Locate the cell with the specified text and output its [x, y] center coordinate. 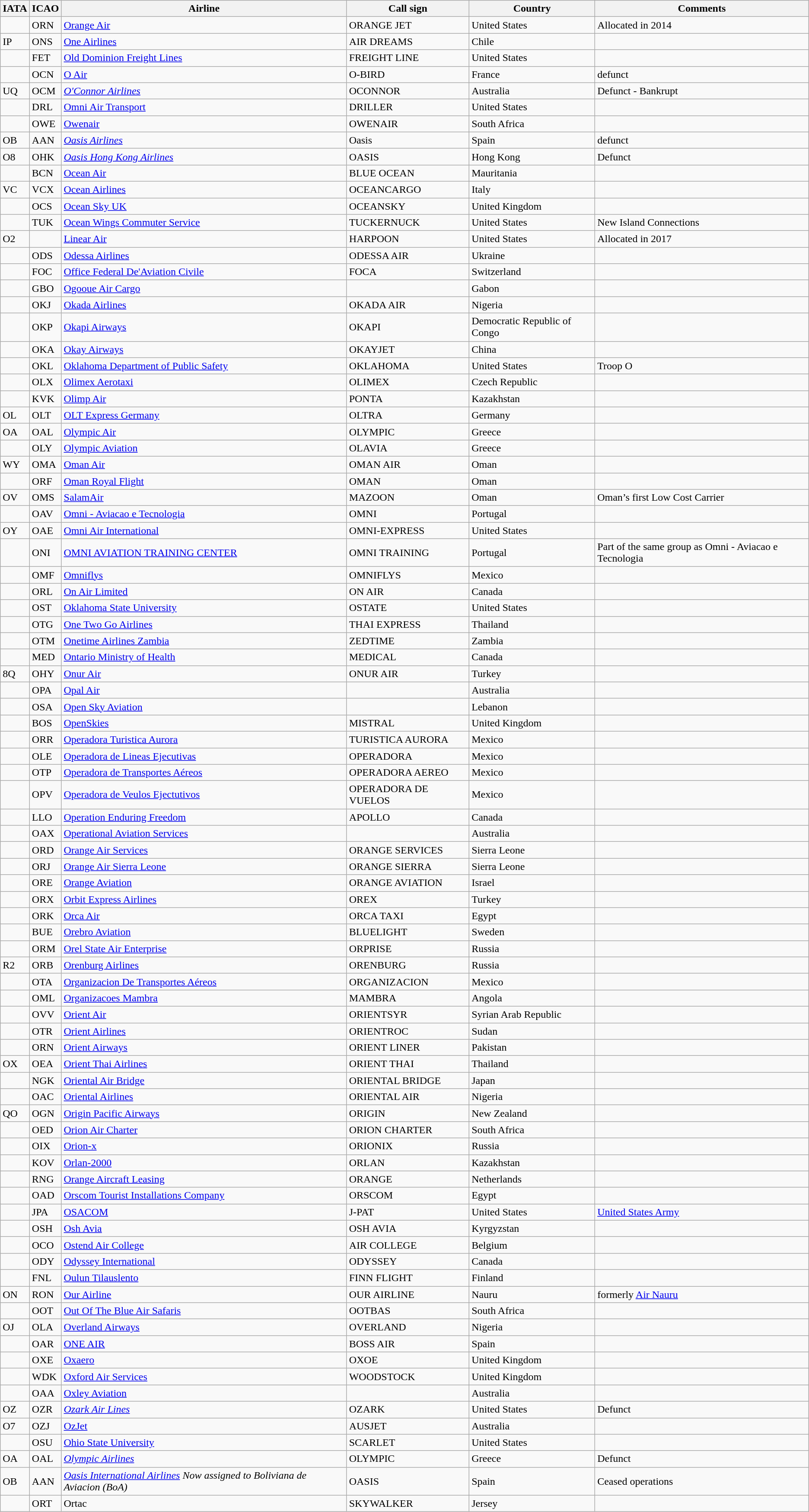
OMNI [408, 514]
OCEANSKY [408, 206]
BOS [45, 723]
Oriental Air Bridge [204, 1080]
Orange Air [204, 25]
Orel State Air Enterprise [204, 949]
OLE [45, 756]
OAX [45, 834]
Angola [532, 998]
OKADA AIR [408, 305]
OCM [45, 91]
Orient Airways [204, 1048]
Odyssey International [204, 1261]
OML [45, 998]
Opal Air [204, 690]
OLY [45, 448]
OMAN [408, 481]
Country [532, 9]
OZJ [45, 1426]
OAD [45, 1196]
Olympic Aviation [204, 448]
ORANGE JET [408, 25]
Allocated in 2017 [702, 239]
Overland Airways [204, 1327]
VC [15, 189]
Olympic Air [204, 432]
QO [15, 1113]
Part of the same group as Omni - Aviacao e Tecnologia [702, 553]
Operadora de Transportes Aéreos [204, 773]
Allocated in 2014 [702, 25]
WOODSTOCK [408, 1377]
OAA [45, 1393]
OAE [45, 531]
Ohio State University [204, 1442]
OOTBAS [408, 1311]
Defunct - Bankrupt [702, 91]
BLUE OCEAN [408, 173]
BLUELIGHT [408, 932]
OCEANCARGO [408, 189]
WY [15, 464]
FINN FLIGHT [408, 1278]
OPV [45, 795]
Japan [532, 1080]
OGN [45, 1113]
NGK [45, 1080]
Oasis Hong Kong Airlines [204, 157]
Ocean Wings Commuter Service [204, 223]
Oklahoma Department of Public Safety [204, 366]
ORL [45, 591]
ORANGE SERVICES [408, 850]
DRILLER [408, 107]
Origin Pacific Airways [204, 1113]
Operation Enduring Freedom [204, 817]
ORJ [45, 866]
OSU [45, 1442]
TURISTICA AURORA [408, 739]
OKLAHOMA [408, 366]
OSH [45, 1228]
GBO [45, 288]
OCN [45, 74]
OPERADORA DE VUELOS [408, 795]
Democratic Republic of Congo [532, 327]
OZARK [408, 1410]
UQ [15, 91]
Organizacoes Mambra [204, 998]
ORCA TAXI [408, 916]
Okada Airlines [204, 305]
O8 [15, 157]
Orient Air [204, 1014]
ORIENTSYR [408, 1014]
APOLLO [408, 817]
OAC [45, 1097]
Lebanon [532, 706]
Office Federal De'Aviation Civile [204, 272]
ODY [45, 1261]
ORIENT THAI [408, 1064]
Syrian Arab Republic [532, 1014]
ORION CHARTER [408, 1130]
ORE [45, 883]
OMAN AIR [408, 464]
Orca Air [204, 916]
Okay Airways [204, 349]
OSACOM [204, 1212]
Linear Air [204, 239]
Kyrgyzstan [532, 1228]
Omni Air Transport [204, 107]
Chile [532, 42]
Ocean Air [204, 173]
Orbit Express Airlines [204, 899]
Troop O [702, 366]
Oasis International Airlines Now assigned to Boliviana de Aviacion (BoA) [204, 1481]
Ontario Ministry of Health [204, 657]
OZR [45, 1410]
BOSS AIR [408, 1344]
Okapi Airways [204, 327]
Organizacion De Transportes Aéreos [204, 981]
Jersey [532, 1503]
Belgium [532, 1245]
J-PAT [408, 1212]
OMNIFLYS [408, 575]
ORX [45, 899]
OWE [45, 124]
Airline [204, 9]
Owenair [204, 124]
Orscom Tourist Installations Company [204, 1196]
THAI EXPRESS [408, 624]
Ogooue Air Cargo [204, 288]
Osh Avia [204, 1228]
OLIMEX [408, 382]
On Air Limited [204, 591]
OSTATE [408, 608]
MEDICAL [408, 657]
WDK [45, 1377]
Oman’s first Low Cost Carrier [702, 498]
Operadora Turistica Aurora [204, 739]
IP [15, 42]
OCS [45, 206]
Netherlands [532, 1179]
Omni Air International [204, 531]
RON [45, 1294]
KVK [45, 399]
Germany [532, 415]
Orlan-2000 [204, 1163]
Ukraine [532, 256]
Oriental Airlines [204, 1097]
O'Connor Airlines [204, 91]
ORB [45, 965]
OKAYJET [408, 349]
ORK [45, 916]
FOCA [408, 272]
Ocean Sky UK [204, 206]
OV [15, 498]
OZ [15, 1410]
ORANGE SIERRA [408, 866]
Zambia [532, 641]
Onur Air [204, 674]
VCX [45, 189]
New Island Connections [702, 223]
ORF [45, 481]
ORANGE [408, 1179]
OJ [15, 1327]
ONUR AIR [408, 674]
OREX [408, 899]
Ozark Air Lines [204, 1410]
OXE [45, 1360]
ORR [45, 739]
OpenSkies [204, 723]
O Air [204, 74]
formerly Air Nauru [702, 1294]
ONE AIR [204, 1344]
ODYSSEY [408, 1261]
ORIENT LINER [408, 1048]
FET [45, 58]
Operadora de Veulos Ejectutivos [204, 795]
O7 [15, 1426]
Operadora de Lineas Ejecutivas [204, 756]
O2 [15, 239]
Call sign [408, 9]
Sweden [532, 932]
OST [45, 608]
OSA [45, 706]
OCONNOR [408, 91]
OKAPI [408, 327]
OMNI-EXPRESS [408, 531]
Onetime Airlines Zambia [204, 641]
OTR [45, 1031]
SKYWALKER [408, 1503]
ICAO [45, 9]
OY [15, 531]
OAV [45, 514]
ORIGIN [408, 1113]
Israel [532, 883]
Orion-x [204, 1146]
ORIENTAL AIR [408, 1097]
OIX [45, 1146]
OTP [45, 773]
OVV [45, 1014]
Orient Airlines [204, 1031]
Odessa Airlines [204, 256]
TUK [45, 223]
Ceased operations [702, 1481]
OEA [45, 1064]
KOV [45, 1163]
OTA [45, 981]
Oxaero [204, 1360]
TUCKERNUCK [408, 223]
Ostend Air College [204, 1245]
Operational Aviation Services [204, 834]
One Airlines [204, 42]
Orange Aviation [204, 883]
Open Sky Aviation [204, 706]
SalamAir [204, 498]
Switzerland [532, 272]
OKP [45, 327]
Gabon [532, 288]
Oasis Airlines [204, 140]
Oklahoma State University [204, 608]
OTG [45, 624]
ODESSA AIR [408, 256]
OPERADORA AEREO [408, 773]
FNL [45, 1278]
OLTRA [408, 415]
Olympic Airlines [204, 1459]
OCO [45, 1245]
ZEDTIME [408, 641]
One Two Go Airlines [204, 624]
LLO [45, 817]
Omni - Aviacao e Tecnologia [204, 514]
Hong Kong [532, 157]
OAR [45, 1344]
ORANGE AVIATION [408, 883]
Our Airline [204, 1294]
OUR AIRLINE [408, 1294]
Czech Republic [532, 382]
OTM [45, 641]
OMF [45, 575]
Orenburg Airlines [204, 965]
8Q [15, 674]
OX [15, 1064]
JPA [45, 1212]
HARPOON [408, 239]
Mauritania [532, 173]
Oman Royal Flight [204, 481]
ONI [45, 553]
AIR COLLEGE [408, 1245]
OL [15, 415]
OLX [45, 382]
OMS [45, 498]
OED [45, 1130]
Olimp Air [204, 399]
OWENAIR [408, 124]
China [532, 349]
OLAVIA [408, 448]
R2 [15, 965]
OHK [45, 157]
MED [45, 657]
ON AIR [408, 591]
New Zealand [532, 1113]
Finland [532, 1278]
OLA [45, 1327]
Oman Air [204, 464]
OVERLAND [408, 1327]
ORT [45, 1503]
Orange Air Sierra Leone [204, 866]
MAZOON [408, 498]
Pakistan [532, 1048]
Ortac [204, 1503]
BUE [45, 932]
OMNI TRAINING [408, 553]
ORIENTROC [408, 1031]
PONTA [408, 399]
O-BIRD [408, 74]
FOC [45, 272]
DRL [45, 107]
Nauru [532, 1294]
Old Dominion Freight Lines [204, 58]
Sudan [532, 1031]
ORD [45, 850]
Orebro Aviation [204, 932]
ON [15, 1294]
Oasis [408, 140]
Ocean Airlines [204, 189]
AIR DREAMS [408, 42]
Olimex Aerotaxi [204, 382]
ORM [45, 949]
Comments [702, 9]
Orange Air Services [204, 850]
ORLAN [408, 1163]
BCN [45, 173]
OXOE [408, 1360]
OOT [45, 1311]
OMNI AVIATION TRAINING CENTER [204, 553]
France [532, 74]
OLT Express Germany [204, 415]
OzJet [204, 1426]
SCARLET [408, 1442]
OPA [45, 690]
ORIENTAL BRIDGE [408, 1080]
Orange Aircraft Leasing [204, 1179]
ODS [45, 256]
OMA [45, 464]
OKL [45, 366]
OKA [45, 349]
ONS [45, 42]
OHY [45, 674]
Omniflys [204, 575]
Orion Air Charter [204, 1130]
OKJ [45, 305]
OSH AVIA [408, 1228]
United States Army [702, 1212]
ORGANIZACION [408, 981]
ORSCOM [408, 1196]
MAMBRA [408, 998]
MISTRAL [408, 723]
ORENBURG [408, 965]
Oxley Aviation [204, 1393]
ORPRISE [408, 949]
RNG [45, 1179]
Out Of The Blue Air Safaris [204, 1311]
OPERADORA [408, 756]
IATA [15, 9]
AUSJET [408, 1426]
Italy [532, 189]
Oulun Tilauslento [204, 1278]
FREIGHT LINE [408, 58]
Orient Thai Airlines [204, 1064]
OLT [45, 415]
Oxford Air Services [204, 1377]
ORIONIX [408, 1146]
